Determine the [x, y] coordinate at the center of the cell enclosing the given text.  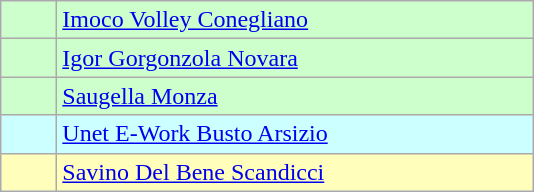
Savino Del Bene Scandicci [295, 172]
Igor Gorgonzola Novara [295, 58]
Saugella Monza [295, 96]
Unet E-Work Busto Arsizio [295, 134]
Imoco Volley Conegliano [295, 20]
